Return [x, y] of the center of cell containing provided text 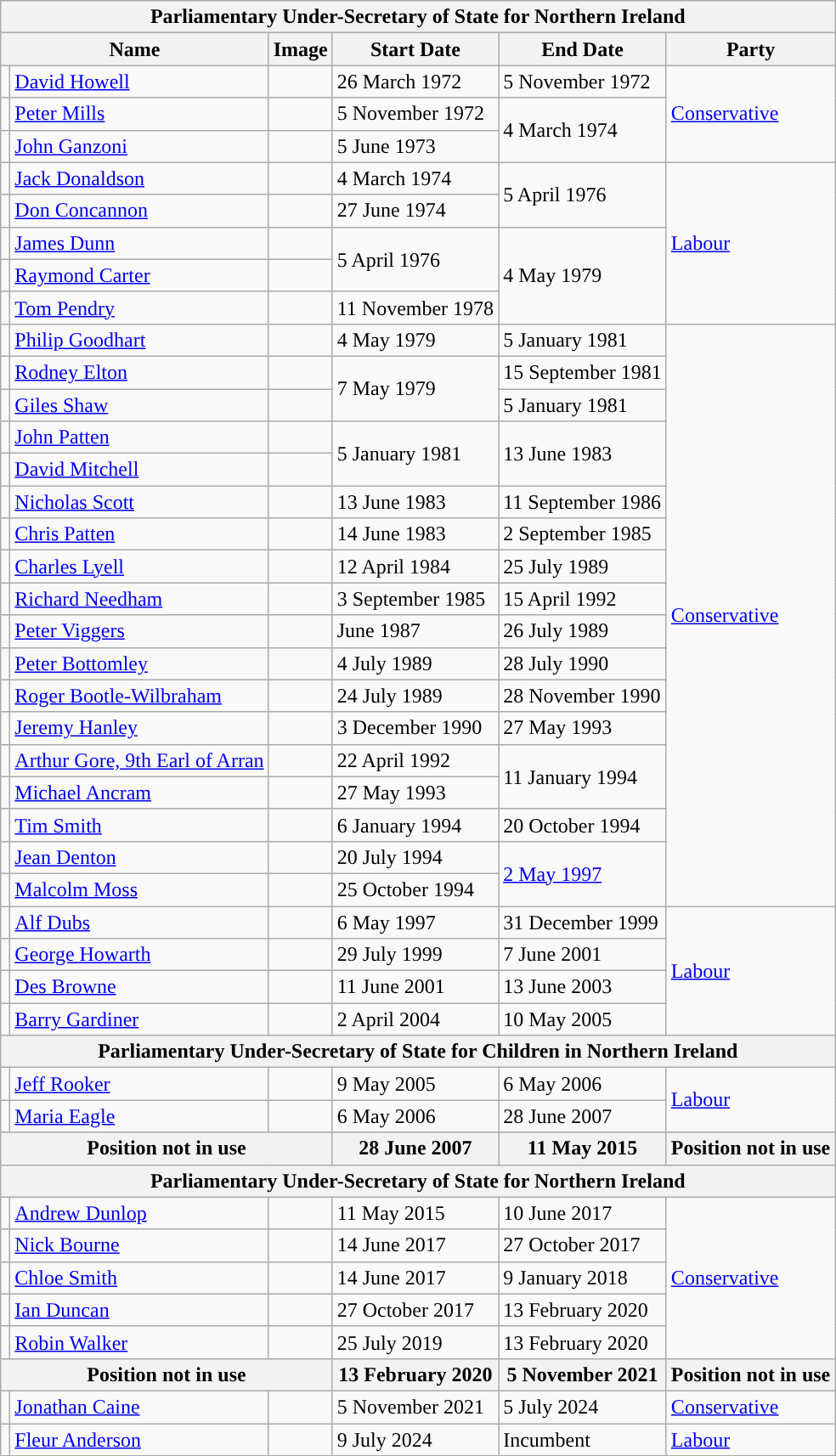
Jeff Rooker [139, 1084]
28 November 1990 [583, 696]
26 March 1972 [415, 82]
26 July 1989 [583, 631]
Nicholas Scott [139, 502]
Arthur Gore, 9th Earl of Arran [139, 760]
Robin Walker [139, 1342]
John Ganzoni [139, 146]
25 October 1994 [415, 889]
Incumbent [583, 1440]
Raymond Carter [139, 275]
Maria Eagle [139, 1116]
Roger Bootle-Wilbraham [139, 696]
14 June 1983 [415, 534]
Jean Denton [139, 857]
Michael Ancram [139, 793]
11 September 1986 [583, 502]
Rodney Elton [139, 372]
6 May 1997 [415, 922]
Nick Bourne [139, 1245]
15 April 1992 [583, 599]
2 May 1997 [583, 873]
David Mitchell [139, 470]
9 January 2018 [583, 1278]
9 July 2024 [415, 1440]
June 1987 [415, 631]
Party [750, 49]
Peter Mills [139, 114]
28 July 1990 [583, 663]
Philip Goodhart [139, 340]
Chris Patten [139, 534]
22 April 1992 [415, 760]
27 June 1974 [415, 211]
Malcolm Moss [139, 889]
5 June 1973 [415, 146]
Giles Shaw [139, 405]
Peter Viggers [139, 631]
25 July 1989 [583, 567]
20 October 1994 [583, 825]
2 April 2004 [415, 1019]
Barry Gardiner [139, 1019]
Alf Dubs [139, 922]
David Howell [139, 82]
Parliamentary Under-Secretary of State for Children in Northern Ireland [418, 1052]
15 September 1981 [583, 372]
George Howarth [139, 955]
13 June 2003 [583, 987]
James Dunn [139, 243]
25 July 2019 [415, 1342]
John Patten [139, 437]
31 December 1999 [583, 922]
10 May 2005 [583, 1019]
29 July 1999 [415, 955]
11 June 2001 [415, 987]
20 July 1994 [415, 857]
7 June 2001 [583, 955]
3 September 1985 [415, 599]
Fleur Anderson [139, 1440]
Peter Bottomley [139, 663]
6 January 1994 [415, 825]
11 November 1978 [415, 308]
12 April 1984 [415, 567]
Tom Pendry [139, 308]
24 July 1989 [415, 696]
Des Browne [139, 987]
Jeremy Hanley [139, 728]
10 June 2017 [583, 1213]
Andrew Dunlop [139, 1213]
Tim Smith [139, 825]
3 December 1990 [415, 728]
Image [301, 49]
5 July 2024 [583, 1407]
9 May 2005 [415, 1084]
Chloe Smith [139, 1278]
Don Concannon [139, 211]
Charles Lyell [139, 567]
Ian Duncan [139, 1310]
Jack Donaldson [139, 178]
4 July 1989 [415, 663]
11 January 1994 [583, 776]
Jonathan Caine [139, 1407]
Name [134, 49]
7 May 1979 [415, 388]
End Date [583, 49]
Start Date [415, 49]
Richard Needham [139, 599]
2 September 1985 [583, 534]
